Search for the cell housing the specified text and yield its [x, y] center coordinate. 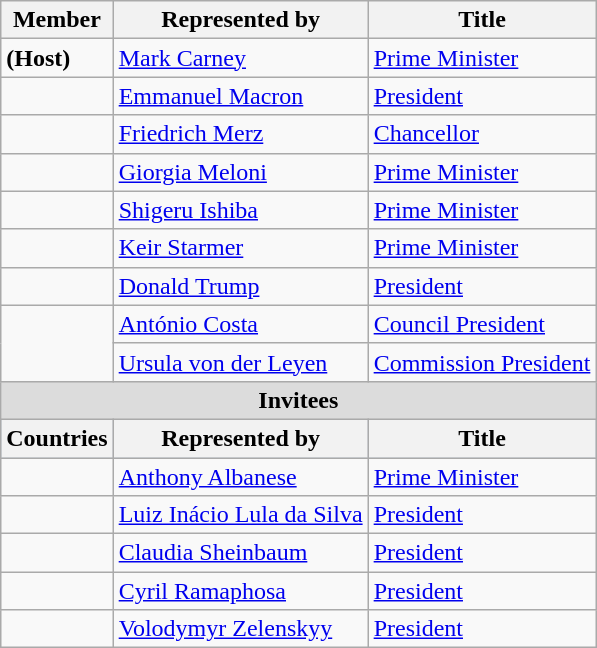
Luiz Inácio Lula da Silva [240, 515]
Chancellor [482, 134]
(Host) [57, 58]
Commission President [482, 362]
Member [57, 20]
Giorgia Meloni [240, 172]
Friedrich Merz [240, 134]
Volodymyr Zelenskyy [240, 629]
Shigeru Ishiba [240, 210]
Keir Starmer [240, 248]
Donald Trump [240, 286]
António Costa [240, 324]
Mark Carney [240, 58]
Invitees [298, 400]
Anthony Albanese [240, 477]
Claudia Sheinbaum [240, 553]
Ursula von der Leyen [240, 362]
Countries [57, 438]
Cyril Ramaphosa [240, 591]
Emmanuel Macron [240, 96]
Council President [482, 324]
